For the text-containing cell, return its midpoint in (x, y) coordinate format. 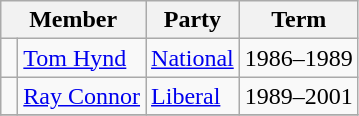
Liberal (193, 96)
National (193, 58)
1989–2001 (298, 96)
Member (74, 20)
Tom Hynd (82, 58)
1986–1989 (298, 58)
Term (298, 20)
Ray Connor (82, 96)
Party (193, 20)
